Return the [x, y] coordinate for the center point of the cell that contains the specified text.  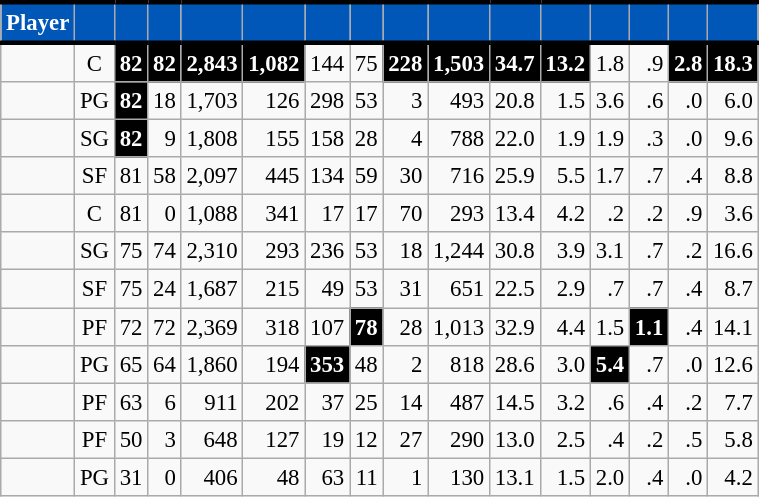
65 [130, 364]
.5 [688, 439]
14.5 [515, 402]
20.8 [515, 101]
788 [459, 139]
2.9 [565, 289]
1,808 [212, 139]
18.3 [733, 62]
78 [366, 327]
1,013 [459, 327]
22.5 [515, 289]
2,097 [212, 176]
2.0 [610, 477]
1,088 [212, 214]
1.7 [610, 176]
27 [406, 439]
144 [328, 62]
1,860 [212, 364]
4 [406, 139]
12.6 [733, 364]
215 [274, 289]
13.0 [515, 439]
2.5 [565, 439]
6.0 [733, 101]
5.4 [610, 364]
13.4 [515, 214]
236 [328, 251]
1,082 [274, 62]
134 [328, 176]
3.0 [565, 364]
22.0 [515, 139]
716 [459, 176]
406 [212, 477]
28.6 [515, 364]
2,369 [212, 327]
59 [366, 176]
58 [164, 176]
70 [406, 214]
651 [459, 289]
3.1 [610, 251]
1,244 [459, 251]
290 [459, 439]
34.7 [515, 62]
107 [328, 327]
11 [366, 477]
818 [459, 364]
1.8 [610, 62]
14.1 [733, 327]
158 [328, 139]
7.7 [733, 402]
493 [459, 101]
1 [406, 477]
3.9 [565, 251]
Player [38, 22]
130 [459, 477]
12 [366, 439]
911 [212, 402]
24 [164, 289]
25.9 [515, 176]
126 [274, 101]
1.1 [650, 327]
30 [406, 176]
1,503 [459, 62]
341 [274, 214]
5.8 [733, 439]
8.8 [733, 176]
19 [328, 439]
4.4 [565, 327]
30.8 [515, 251]
74 [164, 251]
2.8 [688, 62]
298 [328, 101]
8.7 [733, 289]
2 [406, 364]
445 [274, 176]
5.5 [565, 176]
49 [328, 289]
155 [274, 139]
32.9 [515, 327]
9.6 [733, 139]
194 [274, 364]
13.2 [565, 62]
6 [164, 402]
127 [274, 439]
2,843 [212, 62]
13.1 [515, 477]
2,310 [212, 251]
25 [366, 402]
487 [459, 402]
37 [328, 402]
1,687 [212, 289]
353 [328, 364]
1,703 [212, 101]
202 [274, 402]
16.6 [733, 251]
318 [274, 327]
9 [164, 139]
648 [212, 439]
14 [406, 402]
.3 [650, 139]
50 [130, 439]
228 [406, 62]
64 [164, 364]
3.2 [565, 402]
